Output the [x, y] coordinate of the center of the cell containing the given text.  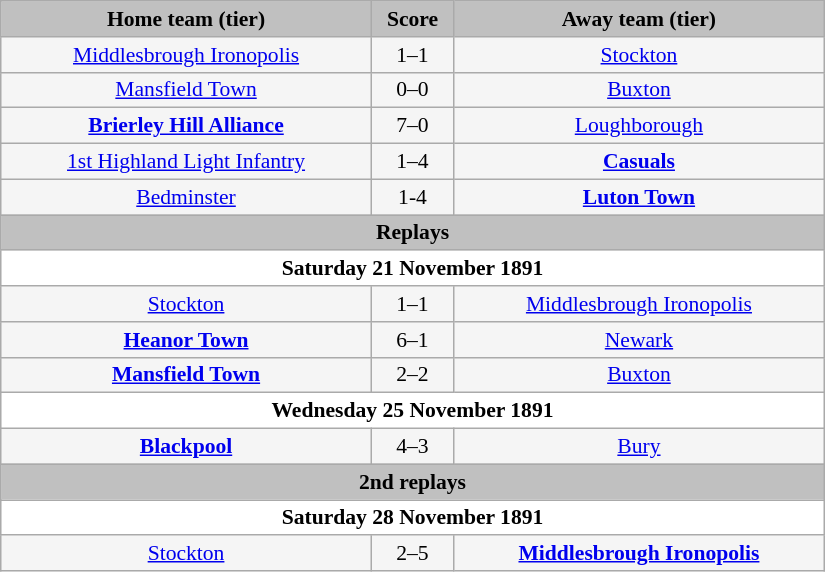
4–3 [412, 447]
2–2 [412, 375]
Blackpool [186, 447]
Loughborough [640, 126]
7–0 [412, 126]
Replays [413, 233]
Brierley Hill Alliance [186, 126]
Newark [640, 340]
2nd replays [413, 482]
1st Highland Light Infantry [186, 162]
Bedminster [186, 197]
2–5 [412, 554]
Saturday 21 November 1891 [413, 269]
Luton Town [640, 197]
Bury [640, 447]
Heanor Town [186, 340]
Wednesday 25 November 1891 [413, 411]
Saturday 28 November 1891 [413, 518]
Away team (tier) [640, 19]
1-4 [412, 197]
6–1 [412, 340]
1–4 [412, 162]
Casuals [640, 162]
Home team (tier) [186, 19]
0–0 [412, 90]
Score [412, 19]
